Capture the cell that displays the provided text and extract its [X, Y] central coordinate. 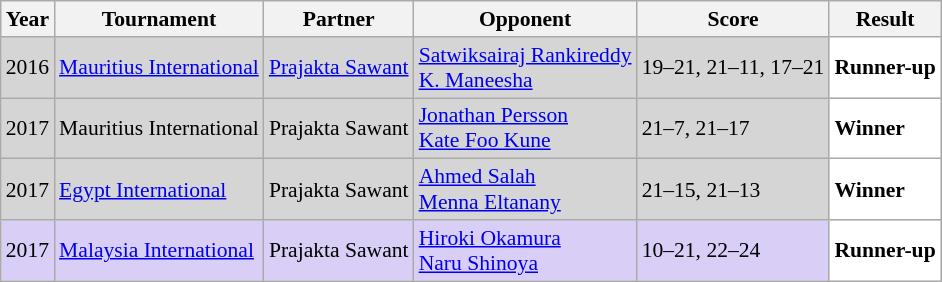
Satwiksairaj Rankireddy K. Maneesha [526, 68]
Opponent [526, 19]
21–7, 21–17 [734, 128]
Result [884, 19]
19–21, 21–11, 17–21 [734, 68]
21–15, 21–13 [734, 190]
Malaysia International [159, 250]
Tournament [159, 19]
Jonathan Persson Kate Foo Kune [526, 128]
Score [734, 19]
Hiroki Okamura Naru Shinoya [526, 250]
Year [28, 19]
10–21, 22–24 [734, 250]
Ahmed Salah Menna Eltanany [526, 190]
Egypt International [159, 190]
Partner [339, 19]
2016 [28, 68]
